Return [X, Y] of the center of cell containing provided text 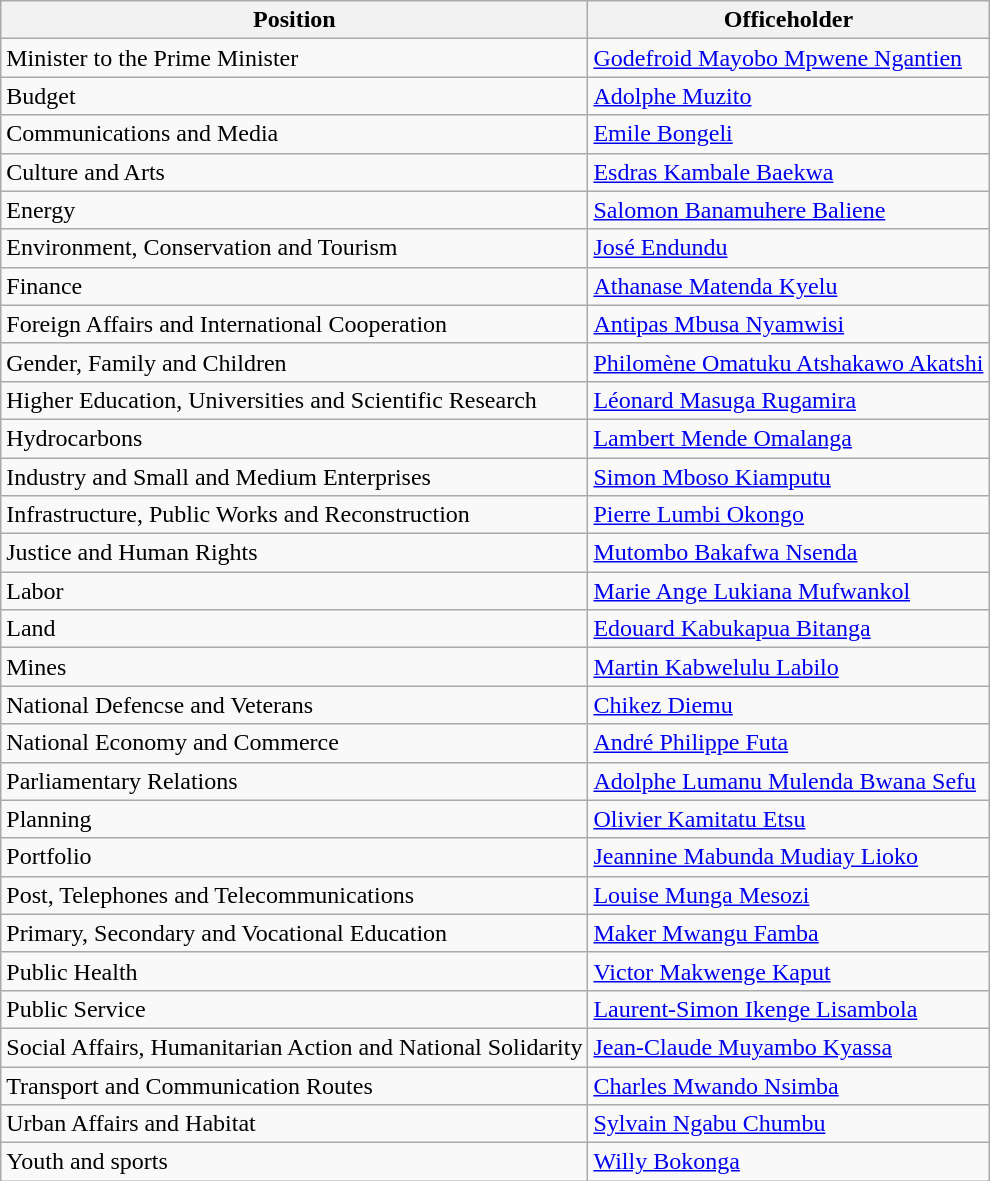
Emile Bongeli [788, 134]
Justice and Human Rights [294, 553]
Communications and Media [294, 134]
Lambert Mende Omalanga [788, 438]
Chikez Diemu [788, 705]
Culture and Arts [294, 172]
Finance [294, 286]
Mines [294, 667]
Public Service [294, 1009]
Urban Affairs and Habitat [294, 1124]
Public Health [294, 971]
Antipas Mbusa Nyamwisi [788, 324]
Marie Ange Lukiana Mufwankol [788, 591]
Charles Mwando Nsimba [788, 1085]
Mutombo Bakafwa Nsenda [788, 553]
Portfolio [294, 857]
Position [294, 20]
Officeholder [788, 20]
Martin Kabwelulu Labilo [788, 667]
André Philippe Futa [788, 743]
Post, Telephones and Telecommunications [294, 895]
National Economy and Commerce [294, 743]
Laurent-Simon Ikenge Lisambola [788, 1009]
Salomon Banamuhere Baliene [788, 210]
Minister to the Prime Minister [294, 58]
Esdras Kambale Baekwa [788, 172]
José Endundu [788, 248]
Athanase Matenda Kyelu [788, 286]
National Defencse and Veterans [294, 705]
Léonard Masuga Rugamira [788, 400]
Land [294, 629]
Primary, Secondary and Vocational Education [294, 933]
Victor Makwenge Kaput [788, 971]
Transport and Communication Routes [294, 1085]
Infrastructure, Public Works and Reconstruction [294, 515]
Higher Education, Universities and Scientific Research [294, 400]
Adolphe Muzito [788, 96]
Youth and sports [294, 1162]
Maker Mwangu Famba [788, 933]
Energy [294, 210]
Louise Munga Mesozi [788, 895]
Philomène Omatuku Atshakawo Akatshi [788, 362]
Godefroid Mayobo Mpwene Ngantien [788, 58]
Industry and Small and Medium Enterprises [294, 477]
Environment, Conservation and Tourism [294, 248]
Sylvain Ngabu Chumbu [788, 1124]
Parliamentary Relations [294, 781]
Jeannine Mabunda Mudiay Lioko [788, 857]
Gender, Family and Children [294, 362]
Planning [294, 819]
Hydrocarbons [294, 438]
Adolphe Lumanu Mulenda Bwana Sefu [788, 781]
Olivier Kamitatu Etsu [788, 819]
Foreign Affairs and International Cooperation [294, 324]
Jean-Claude Muyambo Kyassa [788, 1047]
Social Affairs, Humanitarian Action and National Solidarity [294, 1047]
Labor [294, 591]
Edouard Kabukapua Bitanga [788, 629]
Willy Bokonga [788, 1162]
Pierre Lumbi Okongo [788, 515]
Simon Mboso Kiamputu [788, 477]
Budget [294, 96]
